Locate the cell with the specified text and output its (X, Y) center coordinate. 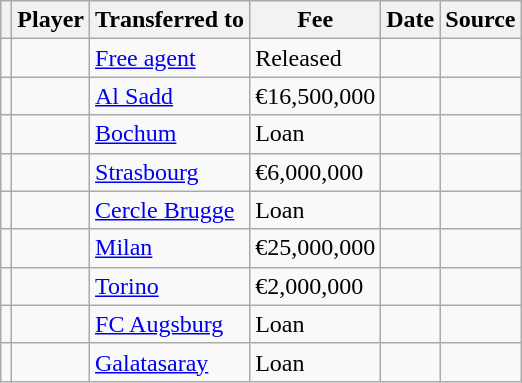
Source (480, 20)
€2,000,000 (316, 286)
Cercle Brugge (170, 210)
Bochum (170, 134)
Player (51, 20)
Al Sadd (170, 96)
Torino (170, 286)
Transferred to (170, 20)
€6,000,000 (316, 172)
Galatasaray (170, 362)
Fee (316, 20)
Free agent (170, 58)
Released (316, 58)
Strasbourg (170, 172)
FC Augsburg (170, 324)
€16,500,000 (316, 96)
Milan (170, 248)
Date (410, 20)
€25,000,000 (316, 248)
